Locate the cell with the specified text and output its [X, Y] center coordinate. 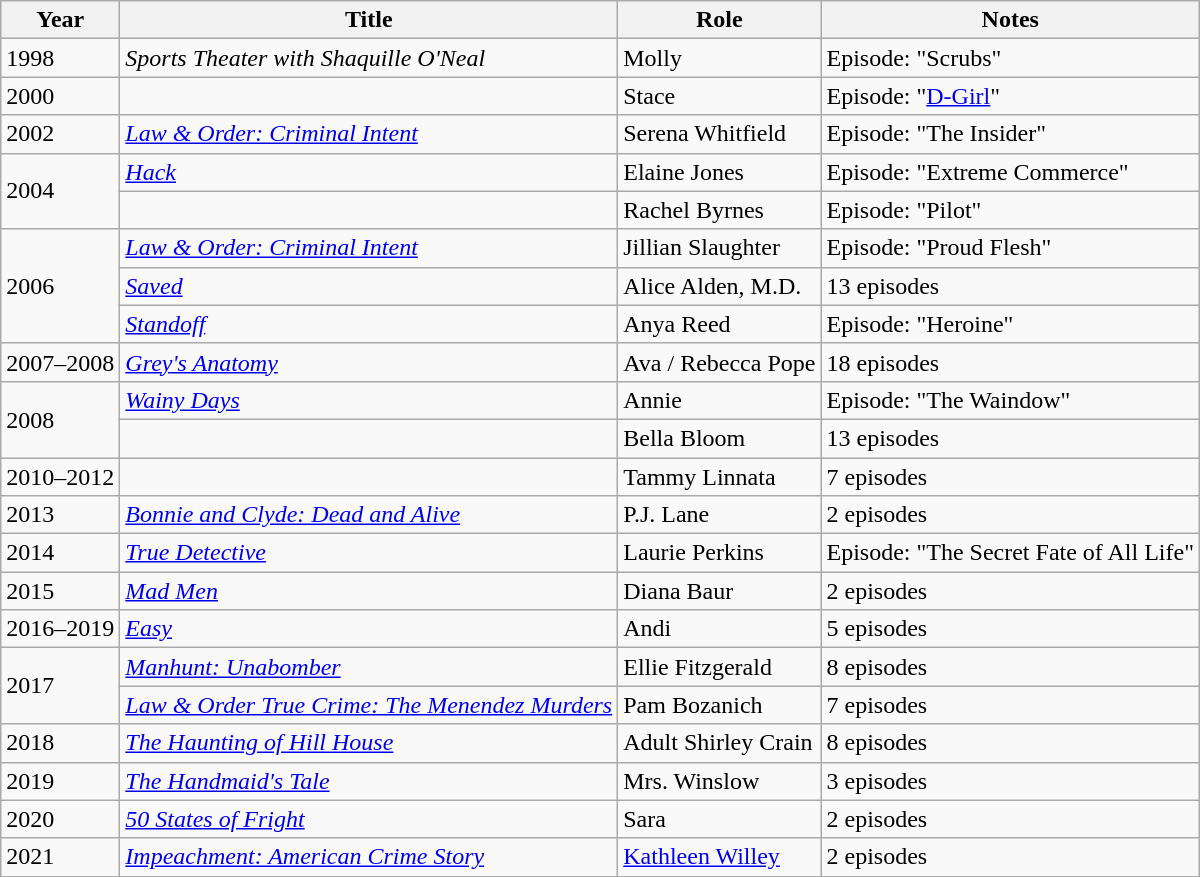
Year [60, 20]
Easy [369, 629]
2002 [60, 134]
Manhunt: Unabomber [369, 667]
Episode: "Extreme Commerce" [1010, 172]
Sports Theater with Shaquille O'Neal [369, 58]
3 episodes [1010, 781]
Alice Alden, M.D. [720, 286]
Episode: "Pilot" [1010, 210]
Law & Order True Crime: The Menendez Murders [369, 705]
Laurie Perkins [720, 553]
Bella Bloom [720, 438]
Title [369, 20]
2004 [60, 191]
Episode: "The Secret Fate of All Life" [1010, 553]
Notes [1010, 20]
Adult Shirley Crain [720, 743]
Episode: "Scrubs" [1010, 58]
2017 [60, 686]
Ellie Fitzgerald [720, 667]
18 episodes [1010, 362]
Episode: "The Insider" [1010, 134]
Jillian Slaughter [720, 248]
Serena Whitfield [720, 134]
Episode: "Heroine" [1010, 324]
Molly [720, 58]
2015 [60, 591]
Saved [369, 286]
2000 [60, 96]
Sara [720, 819]
Ava / Rebecca Pope [720, 362]
Mad Men [369, 591]
Episode: "Proud Flesh" [1010, 248]
Episode: "D-Girl" [1010, 96]
Diana Baur [720, 591]
2021 [60, 857]
Elaine Jones [720, 172]
Rachel Byrnes [720, 210]
Mrs. Winslow [720, 781]
2006 [60, 286]
Pam Bozanich [720, 705]
Tammy Linnata [720, 477]
Kathleen Willey [720, 857]
Standoff [369, 324]
Stace [720, 96]
2013 [60, 515]
2019 [60, 781]
Annie [720, 400]
Episode: "The Waindow" [1010, 400]
True Detective [369, 553]
Andi [720, 629]
2008 [60, 419]
1998 [60, 58]
Hack [369, 172]
2020 [60, 819]
Impeachment: American Crime Story [369, 857]
2018 [60, 743]
Bonnie and Clyde: Dead and Alive [369, 515]
P.J. Lane [720, 515]
Grey's Anatomy [369, 362]
50 States of Fright [369, 819]
Wainy Days [369, 400]
The Haunting of Hill House [369, 743]
2010–2012 [60, 477]
5 episodes [1010, 629]
2016–2019 [60, 629]
Role [720, 20]
2007–2008 [60, 362]
Anya Reed [720, 324]
2014 [60, 553]
The Handmaid's Tale [369, 781]
